Scan for the cell matching the given text and deliver its (x, y) coordinate at center. 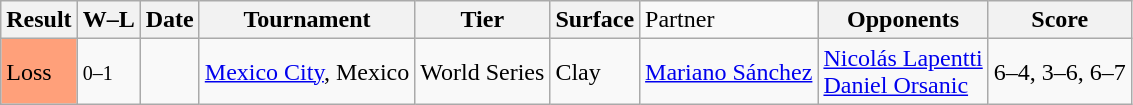
Tier (482, 20)
Surface (595, 20)
Date (170, 20)
Clay (595, 72)
Nicolás Lapentti Daniel Orsanic (903, 72)
Mariano Sánchez (729, 72)
Opponents (903, 20)
Loss (39, 72)
World Series (482, 72)
Partner (729, 20)
Score (1060, 20)
Result (39, 20)
0–1 (108, 72)
Tournament (306, 20)
W–L (108, 20)
Mexico City, Mexico (306, 72)
6–4, 3–6, 6–7 (1060, 72)
